Identify which cell holds the provided text, then report its (X, Y) central coordinate. 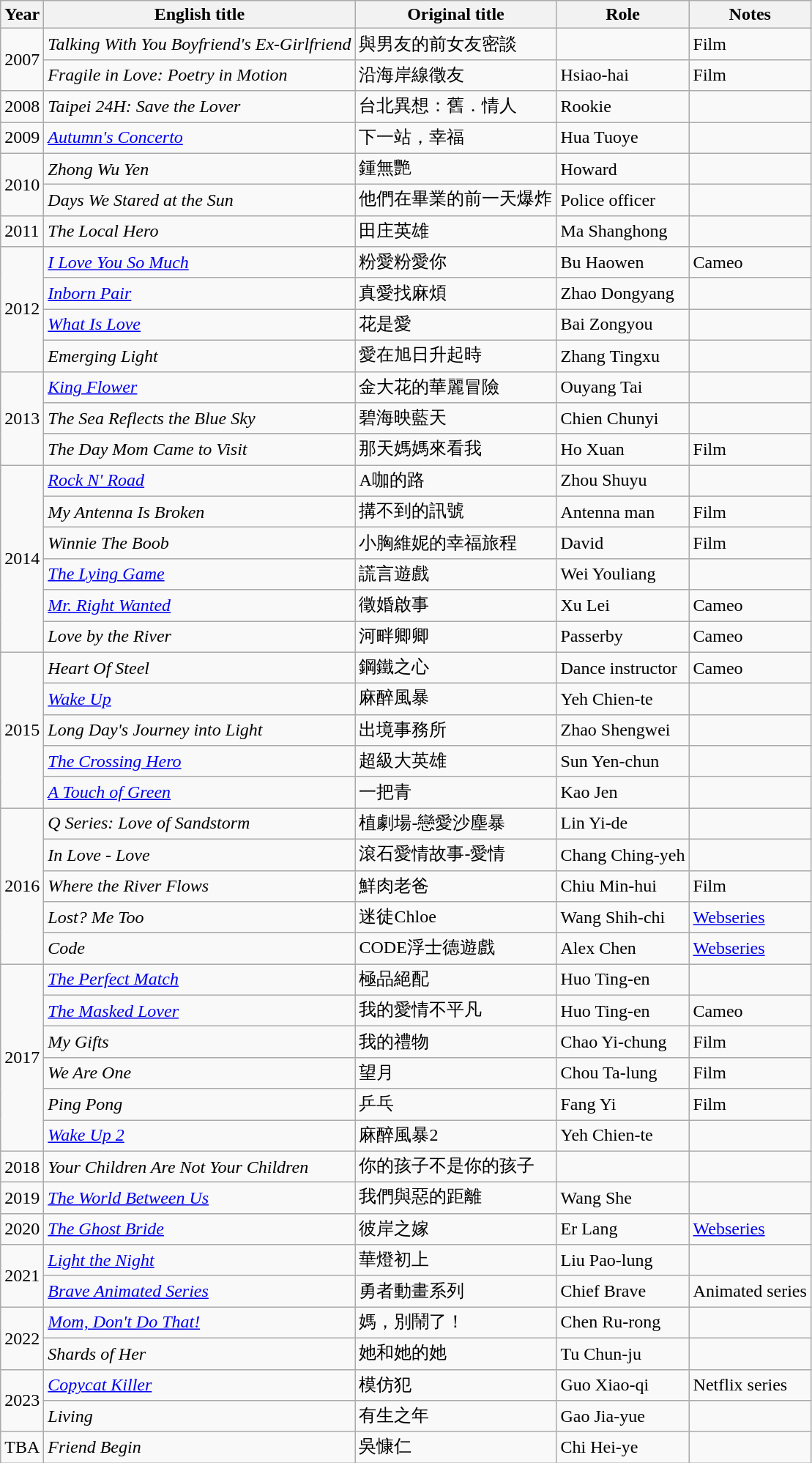
Fragile in Love: Poetry in Motion (199, 75)
Brave Animated Series (199, 1291)
望月 (455, 1073)
My Gifts (199, 1042)
Autumn's Concerto (199, 138)
粉愛粉愛你 (455, 262)
金大花的華麗冒險 (455, 387)
Taipei 24H: Save the Lover (199, 107)
The Ghost Bride (199, 1229)
2012 (22, 309)
Chang Ching-yeh (622, 854)
English title (199, 15)
Love by the River (199, 637)
What Is Love (199, 325)
河畔卿卿 (455, 637)
極品絕配 (455, 980)
沿海岸線徵友 (455, 75)
Zhao Dongyang (622, 293)
碧海映藍天 (455, 419)
Chiu Min-hui (622, 886)
Heart Of Steel (199, 668)
Light the Night (199, 1260)
2010 (22, 185)
The Sea Reflects the Blue Sky (199, 419)
我們與惡的距離 (455, 1199)
Dance instructor (622, 668)
出境事務所 (455, 730)
2021 (22, 1276)
他們在畢業的前一天爆炸 (455, 201)
鮮肉老爸 (455, 886)
Wake Up (199, 699)
Zhang Tingxu (622, 356)
Days We Stared at the Sun (199, 201)
麻醉風暴2 (455, 1136)
吳慷仁 (455, 1448)
Chief Brave (622, 1291)
Zhong Wu Yen (199, 168)
植劇場-戀愛沙塵暴 (455, 823)
謊言遊戲 (455, 574)
Year (22, 15)
2020 (22, 1229)
彼岸之嫁 (455, 1229)
A Touch of Green (199, 793)
Your Children Are Not Your Children (199, 1166)
Wang Shih-chi (622, 917)
Er Lang (622, 1229)
小胸維妮的幸福旅程 (455, 544)
Chi Hei-ye (622, 1448)
Rock N' Road (199, 481)
Ouyang Tai (622, 387)
下一站，幸福 (455, 138)
Alex Chen (622, 948)
Chen Ru-rong (622, 1323)
2018 (22, 1166)
與男友的前女友密談 (455, 44)
Ho Xuan (622, 450)
Original title (455, 15)
乒乓 (455, 1105)
Chien Chunyi (622, 419)
Netflix series (750, 1385)
我的愛情不平凡 (455, 1011)
Wei Youliang (622, 574)
2022 (22, 1338)
Rookie (622, 107)
Mom, Don't Do That! (199, 1323)
Hua Tuoye (622, 138)
Zhao Shengwei (622, 730)
The Crossing Hero (199, 762)
Chou Ta-lung (622, 1073)
The Perfect Match (199, 980)
Shards of Her (199, 1354)
Role (622, 15)
愛在旭日升起時 (455, 356)
Wang She (622, 1199)
Zhou Shuyu (622, 481)
Living (199, 1417)
Sun Yen-chun (622, 762)
模仿犯 (455, 1385)
King Flower (199, 387)
Kao Jen (622, 793)
我的禮物 (455, 1042)
2023 (22, 1401)
Inborn Pair (199, 293)
Chao Yi-chung (622, 1042)
Lost? Me Too (199, 917)
超級大英雄 (455, 762)
鍾無艷 (455, 168)
Q Series: Love of Sandstorm (199, 823)
I Love You So Much (199, 262)
她和她的她 (455, 1354)
Friend Begin (199, 1448)
My Antenna Is Broken (199, 511)
2013 (22, 418)
Bu Haowen (622, 262)
Ping Pong (199, 1105)
鋼鐵之心 (455, 668)
田庄英雄 (455, 232)
The Masked Lover (199, 1011)
Copycat Killer (199, 1385)
The World Between Us (199, 1199)
David (622, 544)
Code (199, 948)
有生之年 (455, 1417)
Fang Yi (622, 1105)
CODE浮士德遊戲 (455, 948)
台北異想：舊．情人 (455, 107)
你的孩子不是你的孩子 (455, 1166)
勇者動畫系列 (455, 1291)
Bai Zongyou (622, 325)
Talking With You Boyfriend's Ex-Girlfriend (199, 44)
Where the River Flows (199, 886)
Emerging Light (199, 356)
Tu Chun-ju (622, 1354)
TBA (22, 1448)
We Are One (199, 1073)
Animated series (750, 1291)
媽，別鬧了！ (455, 1323)
那天媽媽來看我 (455, 450)
Ma Shanghong (622, 232)
真愛找麻煩 (455, 293)
Liu Pao-lung (622, 1260)
迷徒Chloe (455, 917)
Antenna man (622, 511)
Police officer (622, 201)
搆不到的訊號 (455, 511)
滾石愛情故事-愛情 (455, 854)
Howard (622, 168)
Wake Up 2 (199, 1136)
A咖的路 (455, 481)
2011 (22, 232)
2017 (22, 1058)
The Local Hero (199, 232)
Notes (750, 15)
Winnie The Boob (199, 544)
Xu Lei (622, 605)
Passerby (622, 637)
2016 (22, 886)
Mr. Right Wanted (199, 605)
The Lying Game (199, 574)
一把青 (455, 793)
2007 (22, 60)
2019 (22, 1199)
Lin Yi-de (622, 823)
徵婚啟事 (455, 605)
2008 (22, 107)
2014 (22, 558)
麻醉風暴 (455, 699)
2015 (22, 730)
Guo Xiao-qi (622, 1385)
花是愛 (455, 325)
Long Day's Journey into Light (199, 730)
In Love - Love (199, 854)
華燈初上 (455, 1260)
The Day Mom Came to Visit (199, 450)
Gao Jia-yue (622, 1417)
Hsiao-hai (622, 75)
2009 (22, 138)
